Output the [x, y] coordinate of the center of the cell containing the given text.  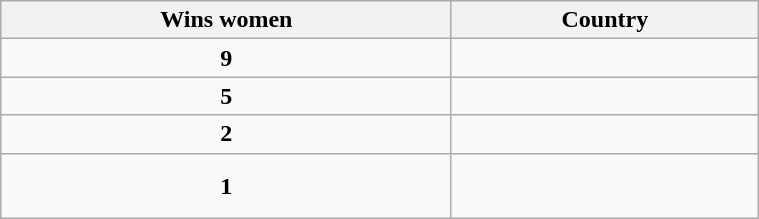
Wins women [226, 20]
Country [604, 20]
2 [226, 134]
5 [226, 96]
9 [226, 58]
1 [226, 186]
